Pinpoint the cell where the given text exists, returning its (X, Y) midpoint coordinate. 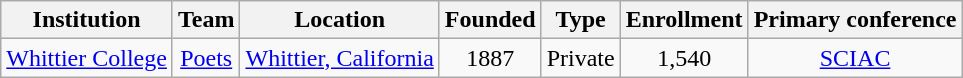
Poets (206, 58)
Whittier, California (340, 58)
Whittier College (87, 58)
Location (340, 20)
Private (580, 58)
1,540 (684, 58)
Enrollment (684, 20)
SCIAC (855, 58)
Primary conference (855, 20)
1887 (490, 58)
Type (580, 20)
Team (206, 20)
Founded (490, 20)
Institution (87, 20)
